Pinpoint the cell where the given text exists, returning its (X, Y) midpoint coordinate. 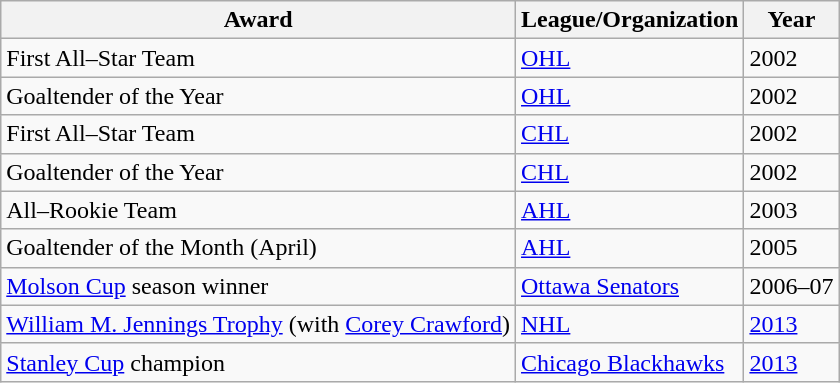
Chicago Blackhawks (630, 362)
2003 (792, 210)
William M. Jennings Trophy (with Corey Crawford) (258, 324)
Year (792, 20)
2006–07 (792, 286)
Stanley Cup champion (258, 362)
NHL (630, 324)
League/Organization (630, 20)
2005 (792, 248)
Award (258, 20)
Goaltender of the Month (April) (258, 248)
Ottawa Senators (630, 286)
All–Rookie Team (258, 210)
Molson Cup season winner (258, 286)
